Capture the cell that displays the provided text and extract its (X, Y) central coordinate. 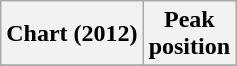
Chart (2012) (72, 34)
Peakposition (189, 34)
